Capture the cell that displays the provided text and extract its (x, y) central coordinate. 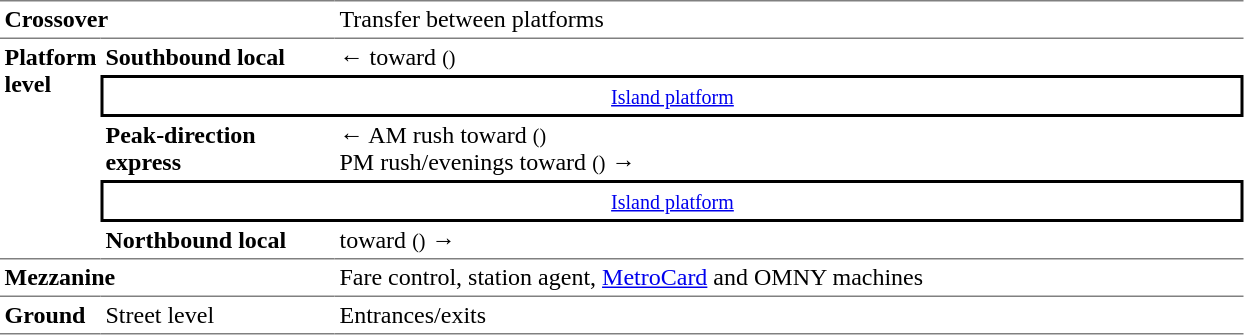
Mezzanine (168, 278)
← toward () (790, 57)
Fare control, station agent, MetroCard and OMNY machines (790, 278)
Platform level (50, 149)
Peak-direction express (218, 148)
← AM rush toward () PM rush/evenings toward () → (790, 148)
Ground (50, 316)
toward () → (790, 241)
Northbound local (218, 241)
Transfer between platforms (790, 19)
Southbound local (218, 57)
Entrances/exits (790, 316)
Street level (218, 316)
Crossover (168, 19)
